Locate the cell with the specified text and output its (X, Y) center coordinate. 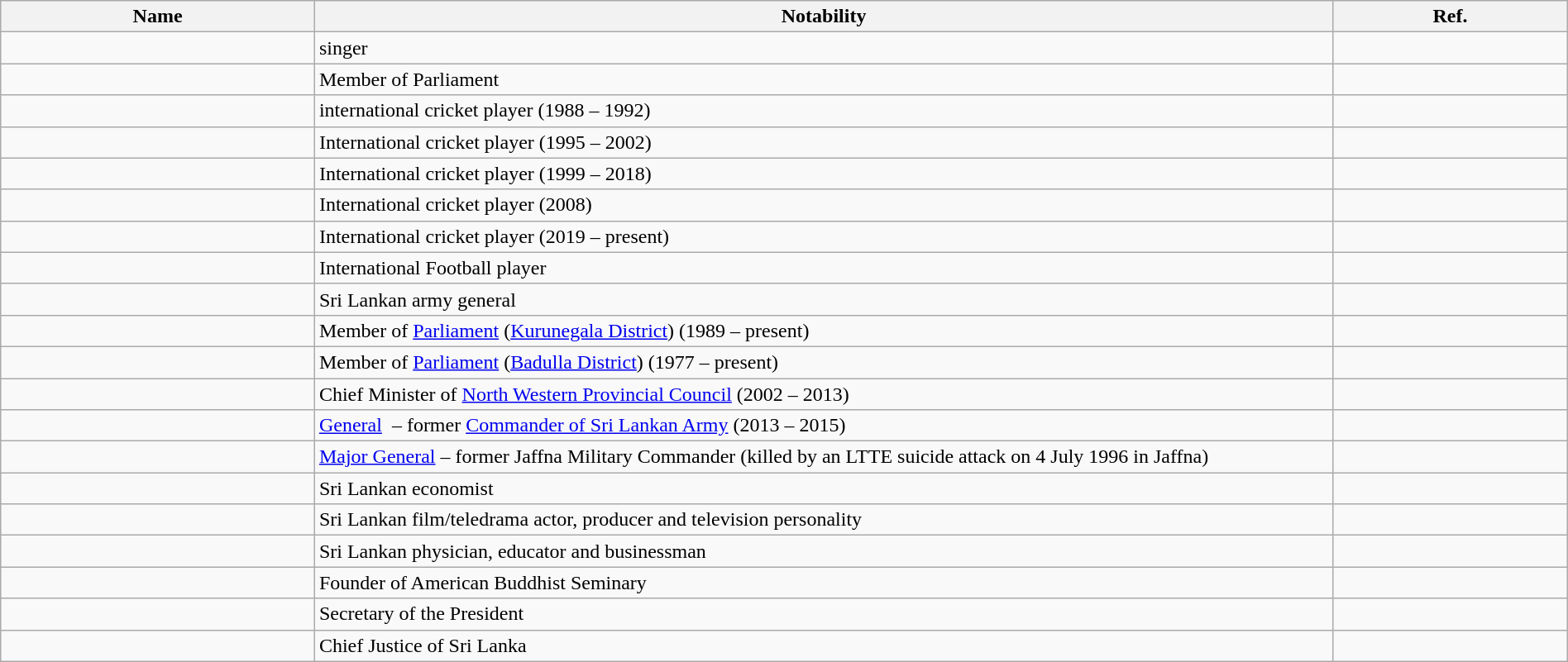
Member of Parliament (Kurunegala District) (1989 – present) (824, 331)
singer (824, 48)
Sri Lankan physician, educator and businessman (824, 551)
Sri Lankan economist (824, 488)
Sri Lankan film/teledrama actor, producer and television personality (824, 520)
international cricket player (1988 – 1992) (824, 111)
General – former Commander of Sri Lankan Army (2013 – 2015) (824, 426)
Notability (824, 17)
Major General – former Jaffna Military Commander (killed by an LTTE suicide attack on 4 July 1996 in Jaffna) (824, 457)
Ref. (1451, 17)
International cricket player (1995 – 2002) (824, 142)
Secretary of the President (824, 614)
Founder of American Buddhist Seminary (824, 583)
Sri Lankan army general (824, 299)
Member of Parliament (Badulla District) (1977 – present) (824, 362)
Member of Parliament (824, 79)
Chief Justice of Sri Lanka (824, 645)
International cricket player (2008) (824, 205)
Chief Minister of North Western Provincial Council (2002 – 2013) (824, 394)
Name (158, 17)
International cricket player (1999 – 2018) (824, 174)
International Football player (824, 268)
International cricket player (2019 – present) (824, 236)
